Determine the [x, y] coordinate at the center of the cell enclosing the given text.  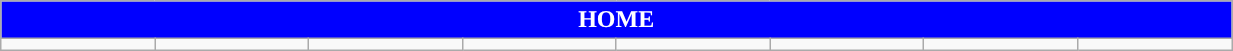
HOME [616, 20]
